Search for the cell housing the specified text and yield its [X, Y] center coordinate. 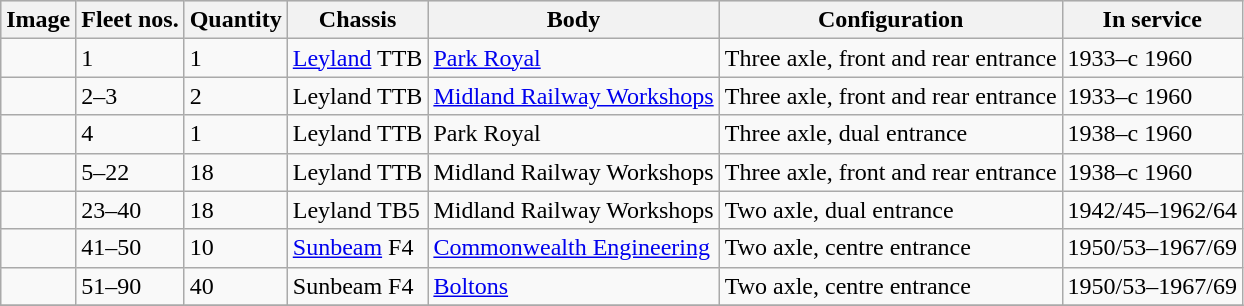
Commonwealth Engineering [574, 248]
1942/45–1962/64 [1152, 210]
5–22 [130, 172]
Leyland TB5 [358, 210]
Image [38, 20]
2–3 [130, 96]
4 [130, 134]
Boltons [574, 286]
2 [236, 96]
Quantity [236, 20]
Two axle, dual entrance [890, 210]
23–40 [130, 210]
51–90 [130, 286]
Configuration [890, 20]
In service [1152, 20]
41–50 [130, 248]
Chassis [358, 20]
10 [236, 248]
40 [236, 286]
Three axle, dual entrance [890, 134]
Fleet nos. [130, 20]
Body [574, 20]
